Pinpoint the cell where the given text exists, returning its [x, y] midpoint coordinate. 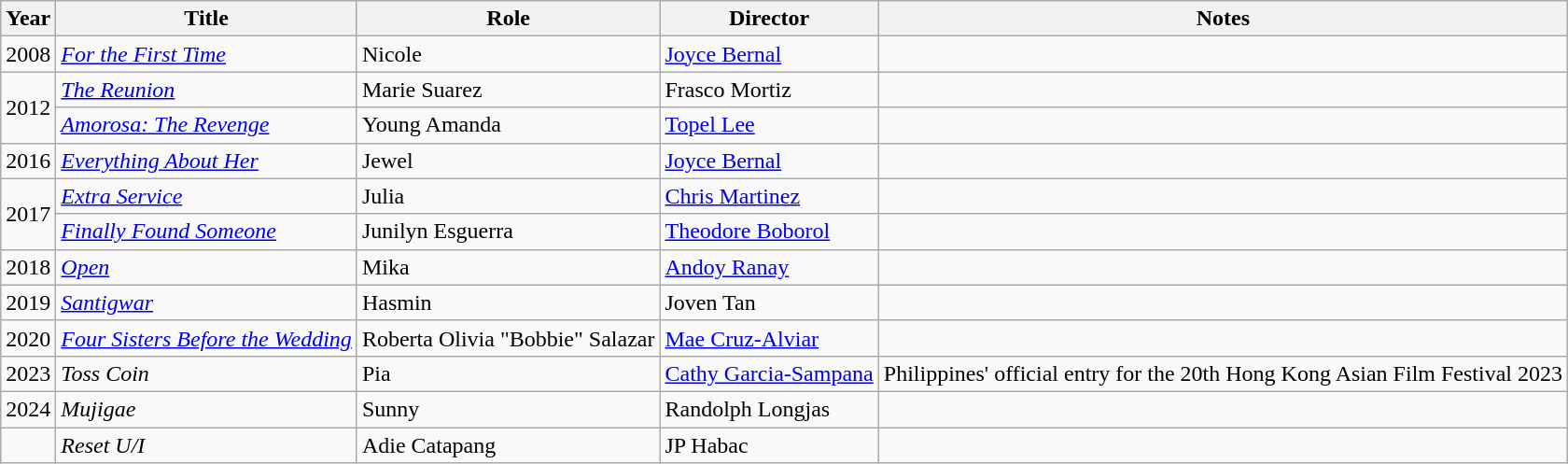
Santigwar [207, 302]
Hasmin [508, 302]
Sunny [508, 409]
Year [28, 19]
The Reunion [207, 90]
Joven Tan [769, 302]
Finally Found Someone [207, 232]
2019 [28, 302]
Roberta Olivia "Bobbie" Salazar [508, 338]
Marie Suarez [508, 90]
Reset U/I [207, 445]
Extra Service [207, 196]
Pia [508, 373]
Role [508, 19]
2024 [28, 409]
Topel Lee [769, 125]
Notes [1223, 19]
2016 [28, 161]
Mika [508, 267]
Mae Cruz-Alviar [769, 338]
Junilyn Esguerra [508, 232]
Theodore Boborol [769, 232]
Frasco Mortiz [769, 90]
2012 [28, 107]
2017 [28, 214]
Chris Martinez [769, 196]
Amorosa: The Revenge [207, 125]
Adie Catapang [508, 445]
Toss Coin [207, 373]
Philippines' official entry for the 20th Hong Kong Asian Film Festival 2023 [1223, 373]
Nicole [508, 54]
For the First Time [207, 54]
Jewel [508, 161]
Open [207, 267]
2023 [28, 373]
Four Sisters Before the Wedding [207, 338]
Julia [508, 196]
Mujigae [207, 409]
JP Habac [769, 445]
2020 [28, 338]
Title [207, 19]
2008 [28, 54]
Young Amanda [508, 125]
Everything About Her [207, 161]
Randolph Longjas [769, 409]
Andoy Ranay [769, 267]
Director [769, 19]
2018 [28, 267]
Cathy Garcia-Sampana [769, 373]
